Search for the cell housing the specified text and yield its (x, y) center coordinate. 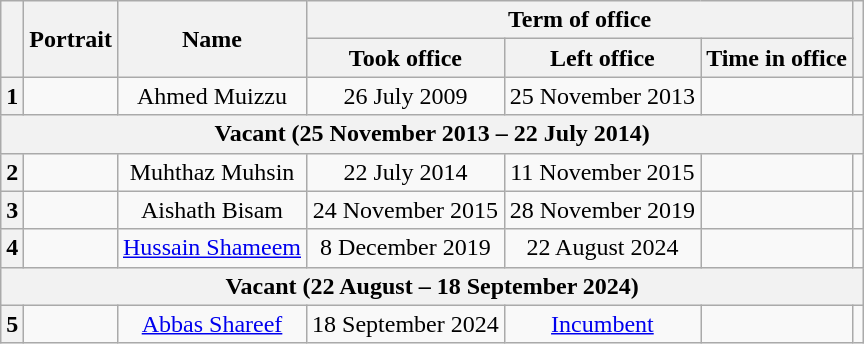
11 November 2015 (602, 172)
Vacant (25 November 2013 – 22 July 2014) (432, 134)
26 July 2009 (406, 96)
8 December 2019 (406, 248)
4 (12, 248)
22 July 2014 (406, 172)
Ahmed Muizzu (212, 96)
Name (212, 39)
2 (12, 172)
Portrait (71, 39)
Term of office (580, 20)
24 November 2015 (406, 210)
Time in office (777, 58)
28 November 2019 (602, 210)
Abbas Shareef (212, 324)
Vacant (22 August – 18 September 2024) (432, 286)
25 November 2013 (602, 96)
Took office (406, 58)
Left office (602, 58)
Aishath Bisam (212, 210)
Incumbent (602, 324)
18 September 2024 (406, 324)
22 August 2024 (602, 248)
Hussain Shameem (212, 248)
5 (12, 324)
Muhthaz Muhsin (212, 172)
1 (12, 96)
3 (12, 210)
